Provide the [x, y] coordinate of the cell's center where the given text is located.  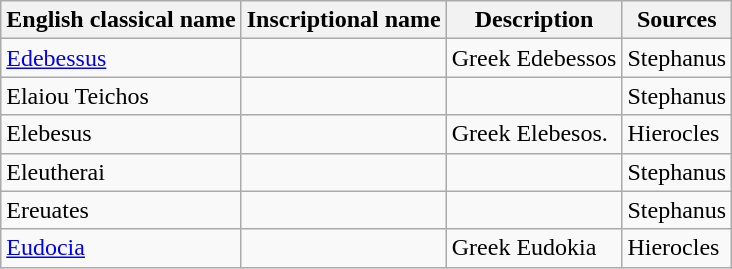
English classical name [121, 20]
Inscriptional name [344, 20]
Ereuates [121, 210]
Elebesus [121, 134]
Sources [677, 20]
Elaiou Teichos [121, 96]
Description [534, 20]
Eudocia [121, 248]
Greek Edebessos [534, 58]
Eleutherai [121, 172]
Greek Eudokia [534, 248]
Greek Elebesos. [534, 134]
Edebessus [121, 58]
